Pinpoint the cell where the given text exists, returning its [x, y] midpoint coordinate. 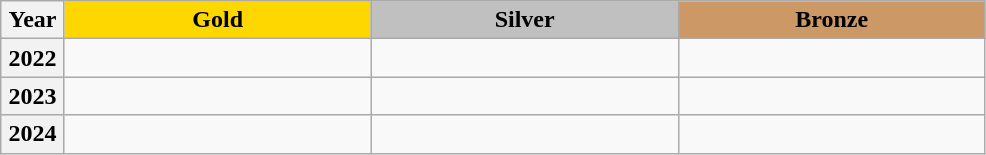
2023 [32, 96]
2022 [32, 58]
Gold [218, 20]
Bronze [832, 20]
2024 [32, 134]
Silver [524, 20]
Year [32, 20]
